Identify which cell holds the provided text, then report its (X, Y) central coordinate. 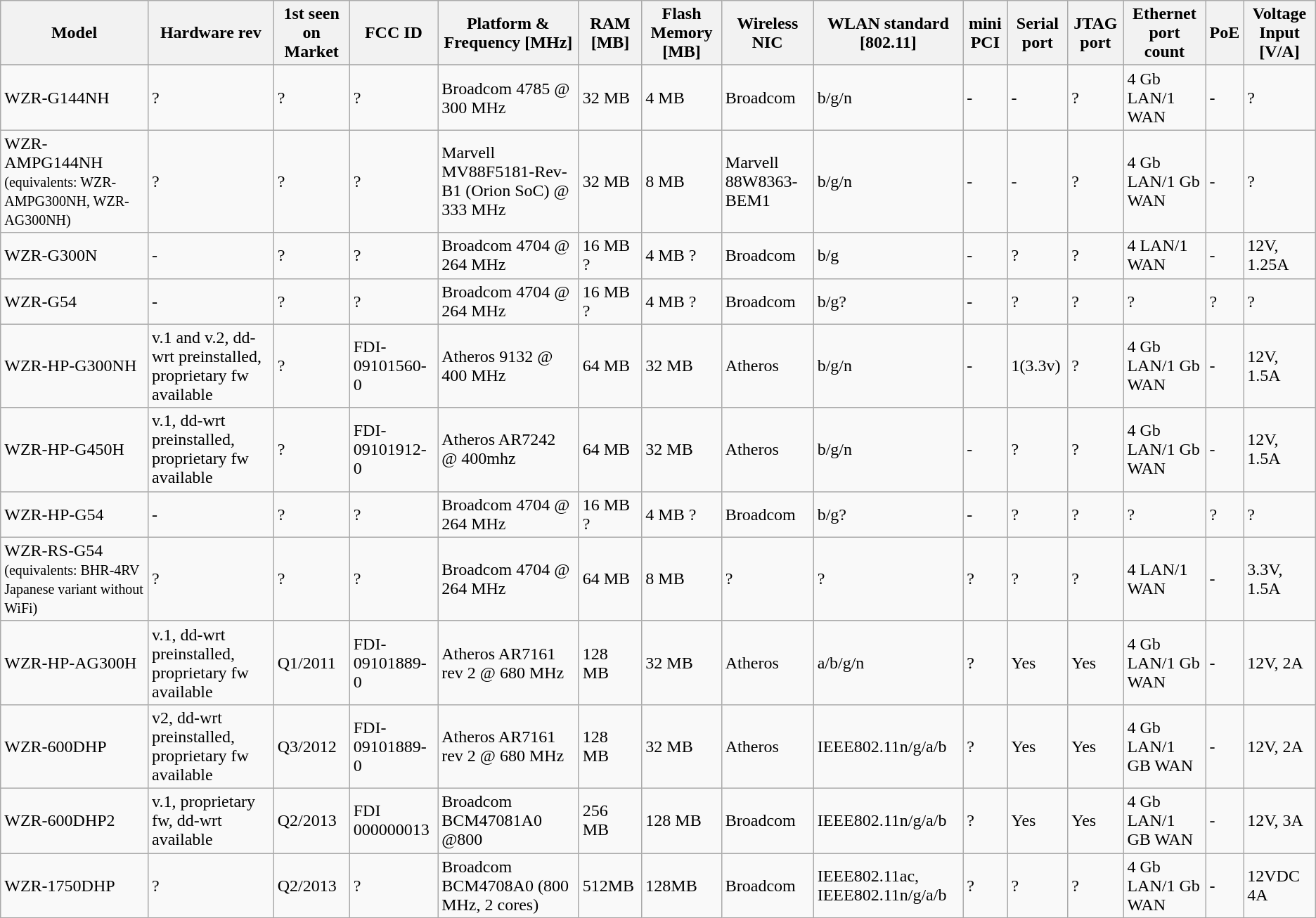
12V, 3A (1279, 820)
256 MB (610, 820)
Broadcom BCM4708A0 (800 MHz, 2 cores) (508, 886)
512MB (610, 886)
3.3V, 1.5A (1279, 579)
Atheros AR7242 @ 400mhz (508, 450)
WZR-G300N (75, 256)
Marvell MV88F5181-Rev-B1 (Orion SoC) @ 333 MHz (508, 181)
Atheros 9132 @ 400 MHz (508, 366)
WZR-RS-G54 (equivalents: BHR-4RV Japanese variant without WiFi) (75, 579)
Q1/2011 (311, 662)
WZR-600DHP (75, 746)
WLAN standard [802.11] (889, 33)
Serial port (1038, 33)
WZR-AMPG144NH (equivalents: WZR-AMPG300NH, WZR-AG300NH) (75, 181)
b/g (889, 256)
Marvell 88W8363-BEM1 (768, 181)
12VDC 4A (1279, 886)
Q3/2012 (311, 746)
Model (75, 33)
v.1 and v.2, dd-wrt preinstalled, proprietary fw available (211, 366)
Flash Memory [MB] (682, 33)
128MB (682, 886)
v.1, proprietary fw, dd-wrt available (211, 820)
WZR-600DHP2 (75, 820)
Wireless NIC (768, 33)
WZR-HP-G450H (75, 450)
a/b/g/n (889, 662)
FDI000000013 (394, 820)
FCC ID (394, 33)
1(3.3v) (1038, 366)
Voltage Input [V/A] (1279, 33)
12V, 1.25A (1279, 256)
Ethernet port count (1164, 33)
FDI-09101912-0 (394, 450)
4 Gb LAN/1 WAN (1164, 98)
PoE (1225, 33)
1st seen on Market (311, 33)
WZR-HP-G300NH (75, 366)
4 MB (682, 98)
mini PCI (986, 33)
Hardware rev (211, 33)
FDI-09101560-0 (394, 366)
IEEE802.11ac, IEEE802.11n/g/a/b (889, 886)
WZR-G144NH (75, 98)
WZR-HP-G54 (75, 515)
JTAG port (1095, 33)
WZR-HP-AG300H (75, 662)
RAM [MB] (610, 33)
BroadcomBCM47081A0 @800 (508, 820)
Broadcom 4785 @ 300 MHz (508, 98)
WZR-1750DHP (75, 886)
WZR-G54 (75, 301)
v2, dd-wrt preinstalled, proprietary fw available (211, 746)
Platform & Frequency [MHz] (508, 33)
